Identify which cell holds the provided text, then report its (x, y) central coordinate. 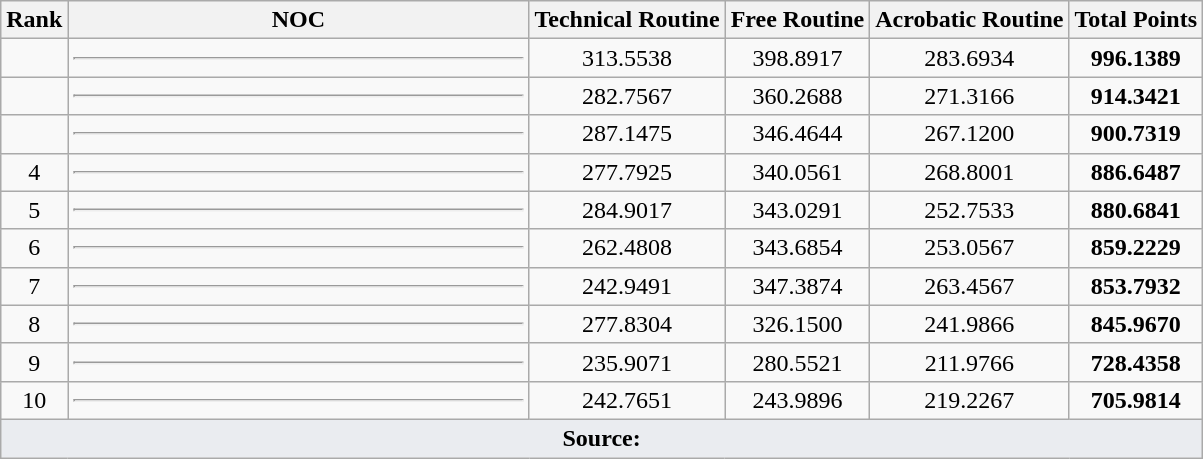
6 (34, 248)
268.8001 (970, 172)
277.8304 (627, 324)
360.2688 (798, 96)
347.3874 (798, 286)
280.5521 (798, 362)
Total Points (1136, 20)
252.7533 (970, 210)
859.2229 (1136, 248)
900.7319 (1136, 134)
398.8917 (798, 58)
5 (34, 210)
7 (34, 286)
243.9896 (798, 400)
219.2267 (970, 400)
4 (34, 172)
10 (34, 400)
996.1389 (1136, 58)
313.5538 (627, 58)
211.9766 (970, 362)
340.0561 (798, 172)
284.9017 (627, 210)
Technical Routine (627, 20)
NOC (298, 20)
9 (34, 362)
277.7925 (627, 172)
845.9670 (1136, 324)
346.4644 (798, 134)
267.1200 (970, 134)
Rank (34, 20)
914.3421 (1136, 96)
343.6854 (798, 248)
287.1475 (627, 134)
Source: (602, 438)
880.6841 (1136, 210)
282.7567 (627, 96)
728.4358 (1136, 362)
271.3166 (970, 96)
242.7651 (627, 400)
263.4567 (970, 286)
8 (34, 324)
283.6934 (970, 58)
705.9814 (1136, 400)
262.4808 (627, 248)
Free Routine (798, 20)
242.9491 (627, 286)
241.9866 (970, 324)
343.0291 (798, 210)
Acrobatic Routine (970, 20)
235.9071 (627, 362)
253.0567 (970, 248)
326.1500 (798, 324)
886.6487 (1136, 172)
853.7932 (1136, 286)
